Determine the [x, y] coordinate at the center of the cell enclosing the given text.  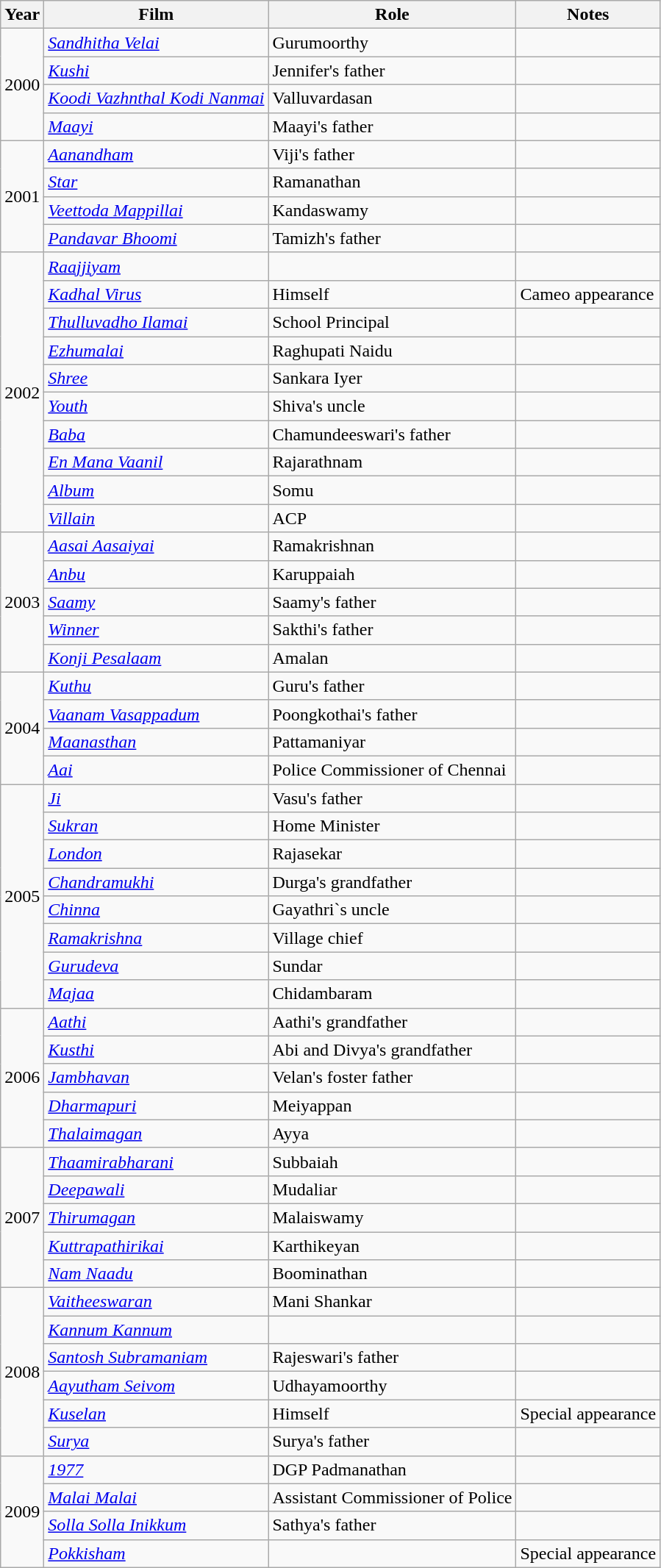
Gayathri`s uncle [393, 910]
En Mana Vaanil [156, 462]
Thulluvadho Ilamai [156, 322]
2005 [22, 895]
Vasu's father [393, 798]
Village chief [393, 938]
Kuttrapathirikai [156, 1246]
Sundar [393, 966]
Aayutham Seivom [156, 1386]
Kuthu [156, 686]
2006 [22, 1078]
2009 [22, 1511]
Dharmapuri [156, 1106]
Malaiswamy [393, 1217]
Guru's father [393, 686]
Karthikeyan [393, 1246]
Konji Pesalaam [156, 658]
Saamy's father [393, 602]
Surya's father [393, 1442]
Pattamaniyar [393, 742]
Kushi [156, 71]
Vaitheeswaran [156, 1302]
Viji's father [393, 154]
Chidambaram [393, 994]
Home Minister [393, 826]
Veettoda Mappillai [156, 210]
Sukran [156, 826]
Rajarathnam [393, 462]
Mudaliar [393, 1189]
Abi and Divya's grandfather [393, 1050]
Somu [393, 490]
Sankara Iyer [393, 379]
Thirumagan [156, 1217]
Kadhal Virus [156, 294]
Sathya's father [393, 1525]
Sandhitha Velai [156, 43]
Role [393, 15]
Shiva's uncle [393, 407]
DGP Padmanathan [393, 1469]
Kusthi [156, 1050]
Rajeswari's father [393, 1358]
Rajasekar [393, 854]
Santosh Subramaniam [156, 1358]
Aathi [156, 1022]
Velan's foster father [393, 1078]
Poongkothai's father [393, 714]
Maanasthan [156, 742]
Ramakrishnan [393, 546]
Koodi Vazhnthal Kodi Nanmai [156, 99]
Winner [156, 630]
School Principal [393, 322]
Durga's grandfather [393, 882]
Thaamirabharani [156, 1161]
Raghupati Naidu [393, 351]
Udhayamoorthy [393, 1386]
2008 [22, 1372]
Shree [156, 379]
Ramakrishna [156, 938]
2007 [22, 1217]
Year [22, 15]
Saamy [156, 602]
Solla Solla Inikkum [156, 1525]
Aasai Aasaiyai [156, 546]
Karuppaiah [393, 574]
Sakthi's father [393, 630]
Anbu [156, 574]
Nam Naadu [156, 1274]
2004 [22, 728]
Ayya [393, 1134]
Aanandham [156, 154]
Tamizh's father [393, 238]
Ji [156, 798]
Deepawali [156, 1189]
2001 [22, 196]
Kannum Kannum [156, 1330]
Surya [156, 1442]
Pandavar Bhoomi [156, 238]
Thalaimagan [156, 1134]
Gurumoorthy [393, 43]
Aai [156, 770]
Cameo appearance [588, 294]
Aathi's grandfather [393, 1022]
Youth [156, 407]
Notes [588, 15]
Villain [156, 518]
Majaa [156, 994]
Film [156, 15]
1977 [156, 1469]
Gurudeva [156, 966]
Assistant Commissioner of Police [393, 1497]
2002 [22, 393]
London [156, 854]
Star [156, 182]
Ezhumalai [156, 351]
Chandramukhi [156, 882]
Jambhavan [156, 1078]
Valluvardasan [393, 99]
Raajjiyam [156, 266]
Pokkisham [156, 1553]
Subbaiah [393, 1161]
2000 [22, 85]
2003 [22, 602]
Kuselan [156, 1414]
Kandaswamy [393, 210]
Malai Malai [156, 1497]
Maayi [156, 126]
Vaanam Vasappadum [156, 714]
Police Commissioner of Chennai [393, 770]
ACP [393, 518]
Chinna [156, 910]
Meiyappan [393, 1106]
Maayi's father [393, 126]
Mani Shankar [393, 1302]
Album [156, 490]
Amalan [393, 658]
Chamundeeswari's father [393, 434]
Baba [156, 434]
Jennifer's father [393, 71]
Boominathan [393, 1274]
Ramanathan [393, 182]
